Return (X, Y) of the center of cell containing provided text 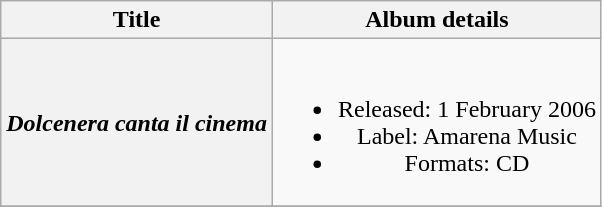
Dolcenera canta il cinema (137, 122)
Album details (436, 20)
Title (137, 20)
Released: 1 February 2006Label: Amarena MusicFormats: CD (436, 122)
